Return (X, Y) of the center of cell containing provided text 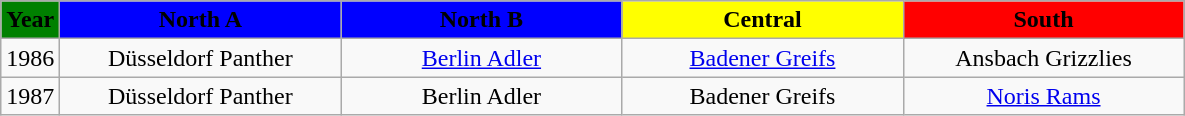
North B (482, 20)
Noris Rams (1044, 96)
Year (30, 20)
1987 (30, 96)
1986 (30, 58)
Ansbach Grizzlies (1044, 58)
North A (200, 20)
Central (762, 20)
South (1044, 20)
